Return [x, y] of the center of cell containing provided text 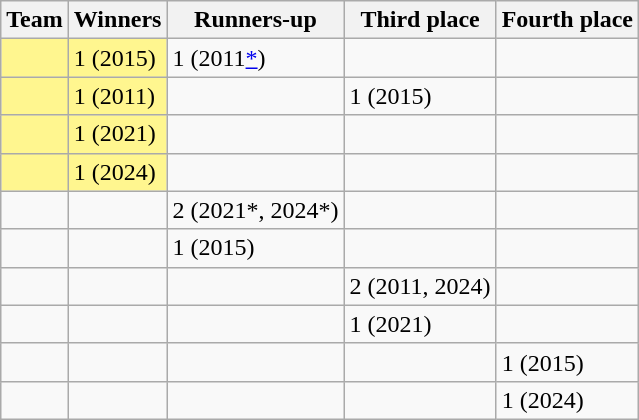
2 (2021*, 2024*) [256, 210]
Third place [420, 20]
Fourth place [567, 20]
Team [35, 20]
1 (2011) [118, 96]
1 (2011*) [256, 58]
Winners [118, 20]
Runners-up [256, 20]
2 (2011, 2024) [420, 286]
